Pinpoint the cell where the given text exists, returning its (X, Y) midpoint coordinate. 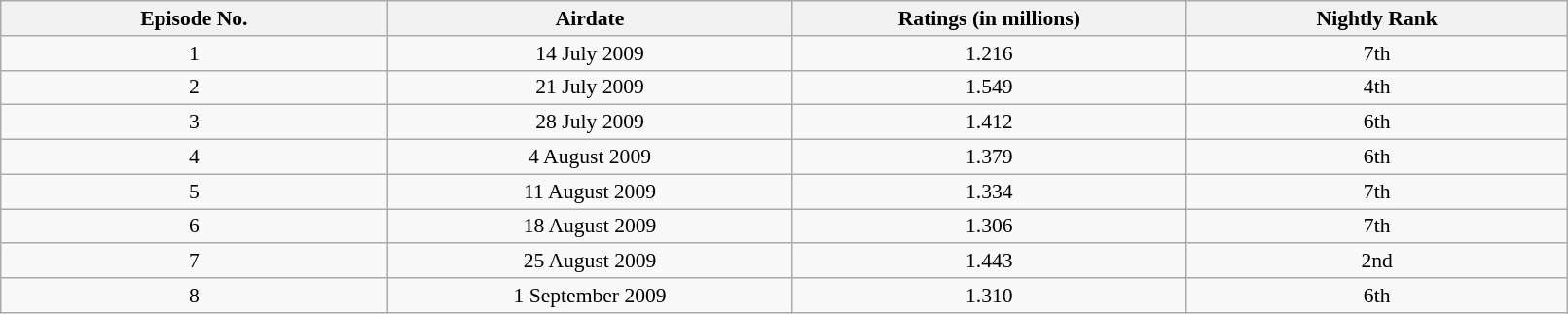
1 (195, 53)
1.549 (989, 87)
8 (195, 296)
28 July 2009 (590, 122)
Nightly Rank (1376, 18)
3 (195, 122)
2nd (1376, 262)
7 (195, 262)
Airdate (590, 18)
1.334 (989, 192)
1.379 (989, 157)
Episode No. (195, 18)
6 (195, 227)
1 September 2009 (590, 296)
4th (1376, 87)
1.310 (989, 296)
5 (195, 192)
11 August 2009 (590, 192)
21 July 2009 (590, 87)
25 August 2009 (590, 262)
4 (195, 157)
Ratings (in millions) (989, 18)
18 August 2009 (590, 227)
1.216 (989, 53)
1.443 (989, 262)
14 July 2009 (590, 53)
1.306 (989, 227)
2 (195, 87)
4 August 2009 (590, 157)
1.412 (989, 122)
